Pinpoint the cell where the given text exists, returning its (X, Y) midpoint coordinate. 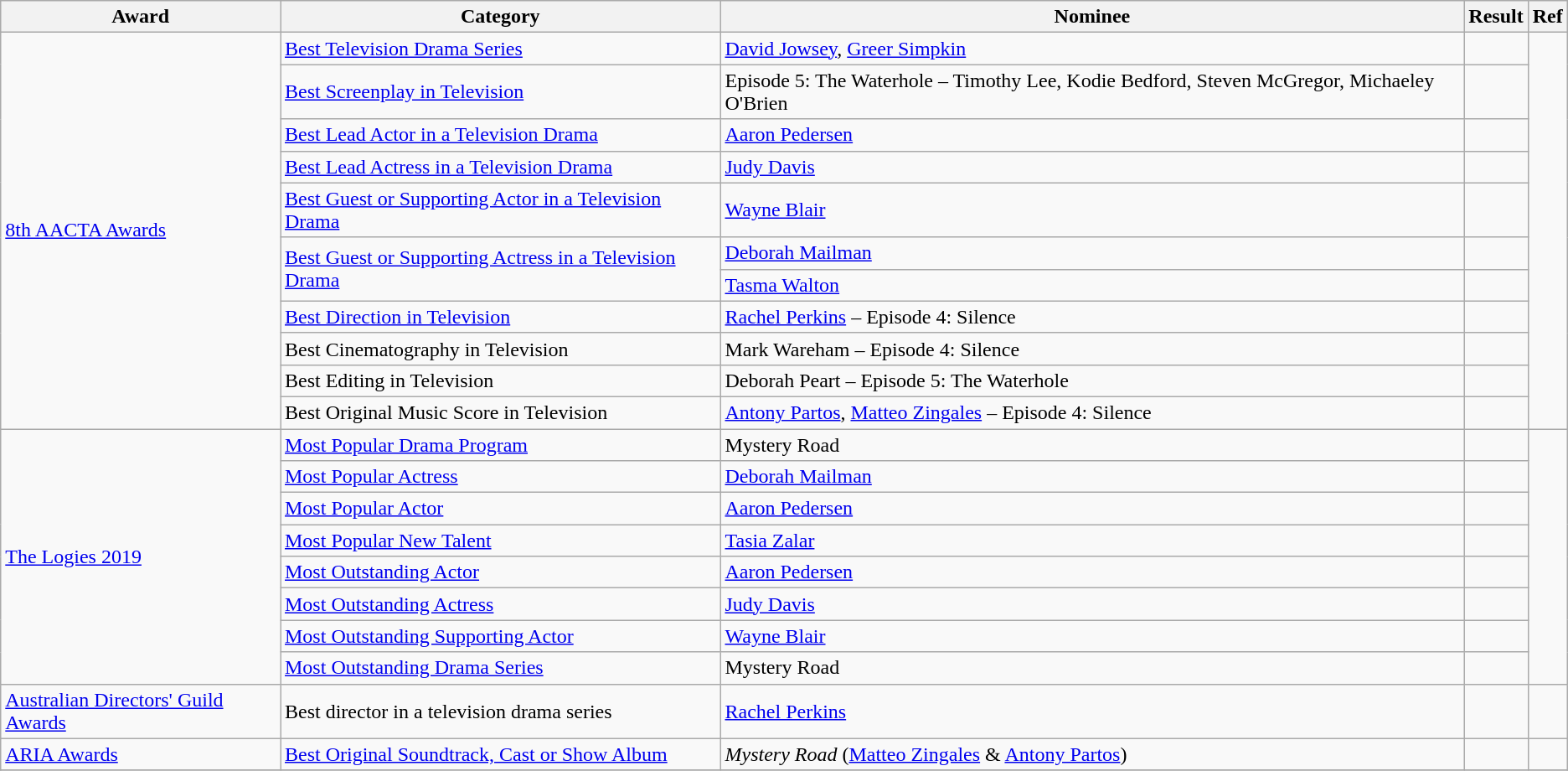
Best Original Music Score in Television (499, 412)
Most Popular Drama Program (499, 445)
Best Lead Actress in a Television Drama (499, 167)
Award (141, 17)
Best Lead Actor in a Television Drama (499, 135)
Most Popular Actor (499, 509)
Most Outstanding Supporting Actor (499, 636)
Most Popular New Talent (499, 541)
Best director in a television drama series (499, 711)
Rachel Perkins – Episode 4: Silence (1092, 317)
Most Outstanding Actor (499, 572)
Tasma Walton (1092, 285)
Result (1496, 17)
Best Original Soundtrack, Cast or Show Album (499, 754)
Antony Partos, Matteo Zingales – Episode 4: Silence (1092, 412)
Best Television Drama Series (499, 49)
ARIA Awards (141, 754)
Most Outstanding Drama Series (499, 668)
Ref (1548, 17)
Most Outstanding Actress (499, 604)
8th AACTA Awards (141, 231)
Mark Wareham – Episode 4: Silence (1092, 349)
Best Cinematography in Television (499, 349)
Best Screenplay in Television (499, 92)
Deborah Peart – Episode 5: The Waterhole (1092, 380)
The Logies 2019 (141, 556)
Best Direction in Television (499, 317)
Australian Directors' Guild Awards (141, 711)
Most Popular Actress (499, 477)
Category (499, 17)
Rachel Perkins (1092, 711)
David Jowsey, Greer Simpkin (1092, 49)
Best Guest or Supporting Actor in a Television Drama (499, 210)
Episode 5: The Waterhole – Timothy Lee, Kodie Bedford, Steven McGregor, Michaeley O'Brien (1092, 92)
Mystery Road (Matteo Zingales & Antony Partos) (1092, 754)
Best Editing in Television (499, 380)
Best Guest or Supporting Actress in a Television Drama (499, 269)
Tasia Zalar (1092, 541)
Nominee (1092, 17)
